Determine the (x, y) coordinate at the center of the cell enclosing the given text.  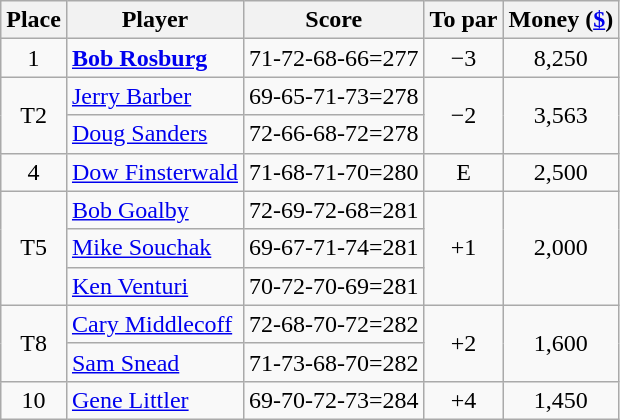
Cary Middlecoff (154, 324)
8,250 (561, 58)
Gene Littler (154, 400)
Doug Sanders (154, 134)
Score (334, 20)
To par (464, 20)
−2 (464, 115)
+2 (464, 343)
71-68-71-70=280 (334, 172)
69-70-72-73=284 (334, 400)
1,450 (561, 400)
2,000 (561, 248)
+1 (464, 248)
1 (34, 58)
Jerry Barber (154, 96)
2,500 (561, 172)
4 (34, 172)
T5 (34, 248)
T8 (34, 343)
71-72-68-66=277 (334, 58)
Mike Souchak (154, 248)
+4 (464, 400)
Bob Rosburg (154, 58)
Dow Finsterwald (154, 172)
10 (34, 400)
Bob Goalby (154, 210)
E (464, 172)
72-66-68-72=278 (334, 134)
T2 (34, 115)
3,563 (561, 115)
−3 (464, 58)
Place (34, 20)
72-69-72-68=281 (334, 210)
69-67-71-74=281 (334, 248)
1,600 (561, 343)
Player (154, 20)
Ken Venturi (154, 286)
69-65-71-73=278 (334, 96)
Money ($) (561, 20)
71-73-68-70=282 (334, 362)
Sam Snead (154, 362)
72-68-70-72=282 (334, 324)
70-72-70-69=281 (334, 286)
